Return the [x, y] coordinate for the center point of the cell that contains the specified text.  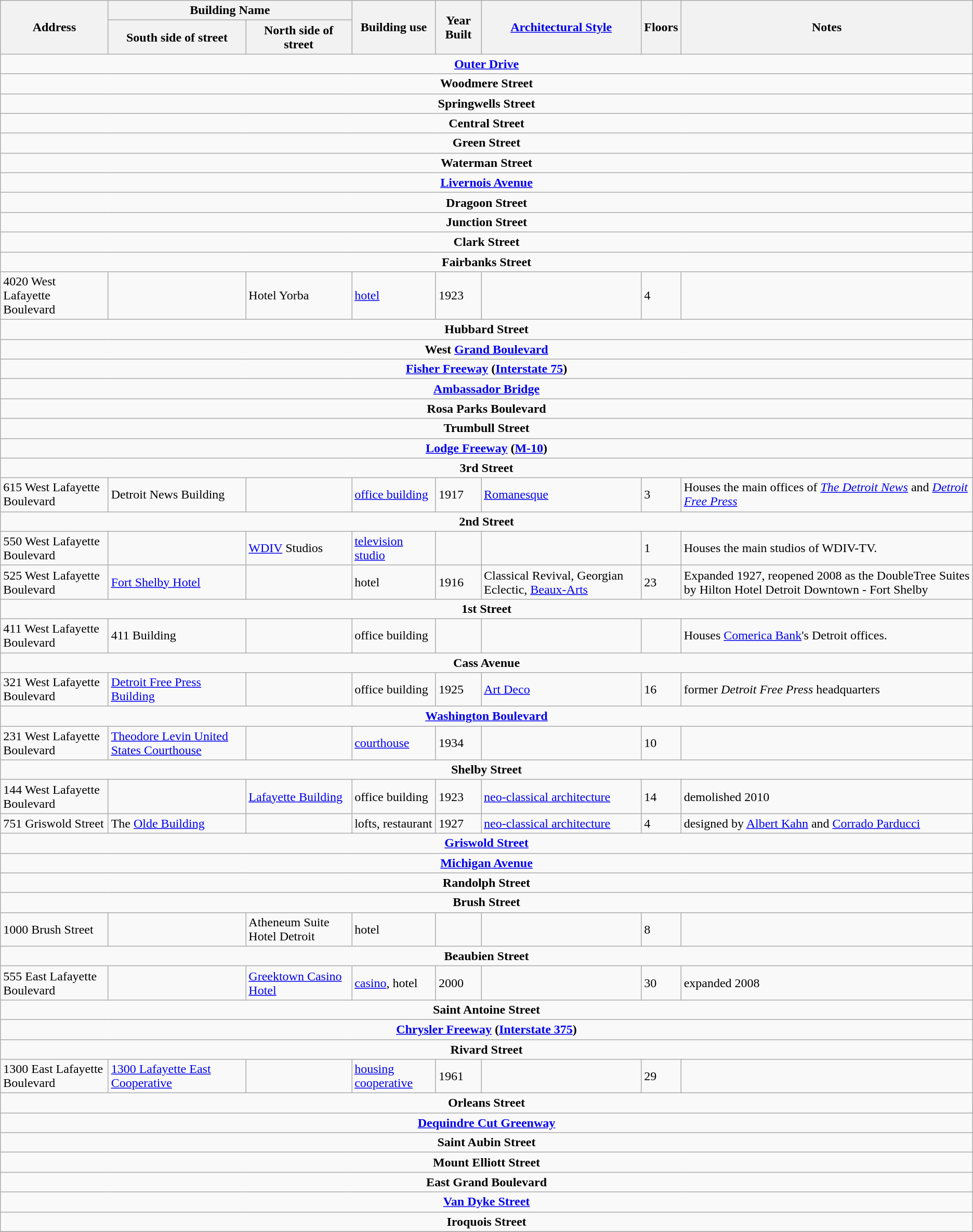
Hubbard Street [487, 330]
Romanesque [561, 495]
courthouse [394, 743]
1st Street [487, 609]
designed by Albert Kahn and Corrado Parducci [826, 823]
former Detroit Free Press headquarters [826, 689]
1300 Lafayette East Cooperative [177, 1076]
Chrysler Freeway (Interstate 375) [487, 1029]
Building Name [230, 10]
3 [661, 495]
Outer Drive [487, 64]
Central Street [487, 123]
Junction Street [487, 222]
30 [661, 982]
555 East Lafayette Boulevard [54, 982]
550 West Lafayette Boulevard [54, 548]
Rosa Parks Boulevard [487, 409]
Beaubien Street [487, 956]
Dragoon Street [487, 202]
Floors [661, 27]
housing cooperative [394, 1076]
television studio [394, 548]
Rivard Street [487, 1050]
Architectural Style [561, 27]
2000 [458, 982]
Woodmere Street [487, 84]
411 West Lafayette Boulevard [54, 635]
Mount Elliott Street [487, 1162]
1000 Brush Street [54, 929]
144 West Lafayette Boulevard [54, 796]
231 West Lafayette Boulevard [54, 743]
Theodore Levin United States Courthouse [177, 743]
1961 [458, 1076]
Fort Shelby Hotel [177, 582]
Springwells Street [487, 103]
29 [661, 1076]
Dequindre Cut Greenway [487, 1123]
Lodge Freeway (M-10) [487, 448]
East Grand Boulevard [487, 1182]
Ambassador Bridge [487, 389]
lofts, restaurant [394, 823]
Saint Aubin Street [487, 1143]
Year Built [458, 27]
1917 [458, 495]
751 Griswold Street [54, 823]
Green Street [487, 143]
1925 [458, 689]
Livernois Avenue [487, 182]
Randolph Street [487, 883]
321 West Lafayette Boulevard [54, 689]
Shelby Street [487, 770]
1916 [458, 582]
Iroquois Street [487, 1222]
411 Building [177, 635]
Hotel Yorba [299, 296]
8 [661, 929]
10 [661, 743]
2nd Street [487, 521]
Greektown Casino Hotel [299, 982]
Saint Antoine Street [487, 1010]
Houses the main studios of WDIV-TV. [826, 548]
Trumbull Street [487, 428]
Detroit Free Press Building [177, 689]
North side of street [299, 37]
Houses the main offices of The Detroit News and Detroit Free Press [826, 495]
Washington Boulevard [487, 716]
The Olde Building [177, 823]
Notes [826, 27]
4020 West Lafayette Boulevard [54, 296]
Fisher Freeway (Interstate 75) [487, 369]
demolished 2010 [826, 796]
16 [661, 689]
Lafayette Building [299, 796]
WDIV Studios [299, 548]
Griswold Street [487, 843]
Brush Street [487, 902]
1300 East Lafayette Boulevard [54, 1076]
Art Deco [561, 689]
14 [661, 796]
Clark Street [487, 242]
Atheneum Suite Hotel Detroit [299, 929]
South side of street [177, 37]
Van Dyke Street [487, 1202]
Fairbanks Street [487, 261]
23 [661, 582]
Expanded 1927, reopened 2008 as the DoubleTree Suites by Hilton Hotel Detroit Downtown - Fort Shelby [826, 582]
Orleans Street [487, 1103]
Michigan Avenue [487, 863]
West Grand Boulevard [487, 349]
Building use [394, 27]
Address [54, 27]
expanded 2008 [826, 982]
casino, hotel [394, 982]
525 West Lafayette Boulevard [54, 582]
3rd Street [487, 468]
1 [661, 548]
Cass Avenue [487, 663]
Classical Revival, Georgian Eclectic, Beaux-Arts [561, 582]
1927 [458, 823]
Houses Comerica Bank's Detroit offices. [826, 635]
Detroit News Building [177, 495]
Waterman Street [487, 163]
1934 [458, 743]
615 West Lafayette Boulevard [54, 495]
